Capture the cell that displays the provided text and extract its (X, Y) central coordinate. 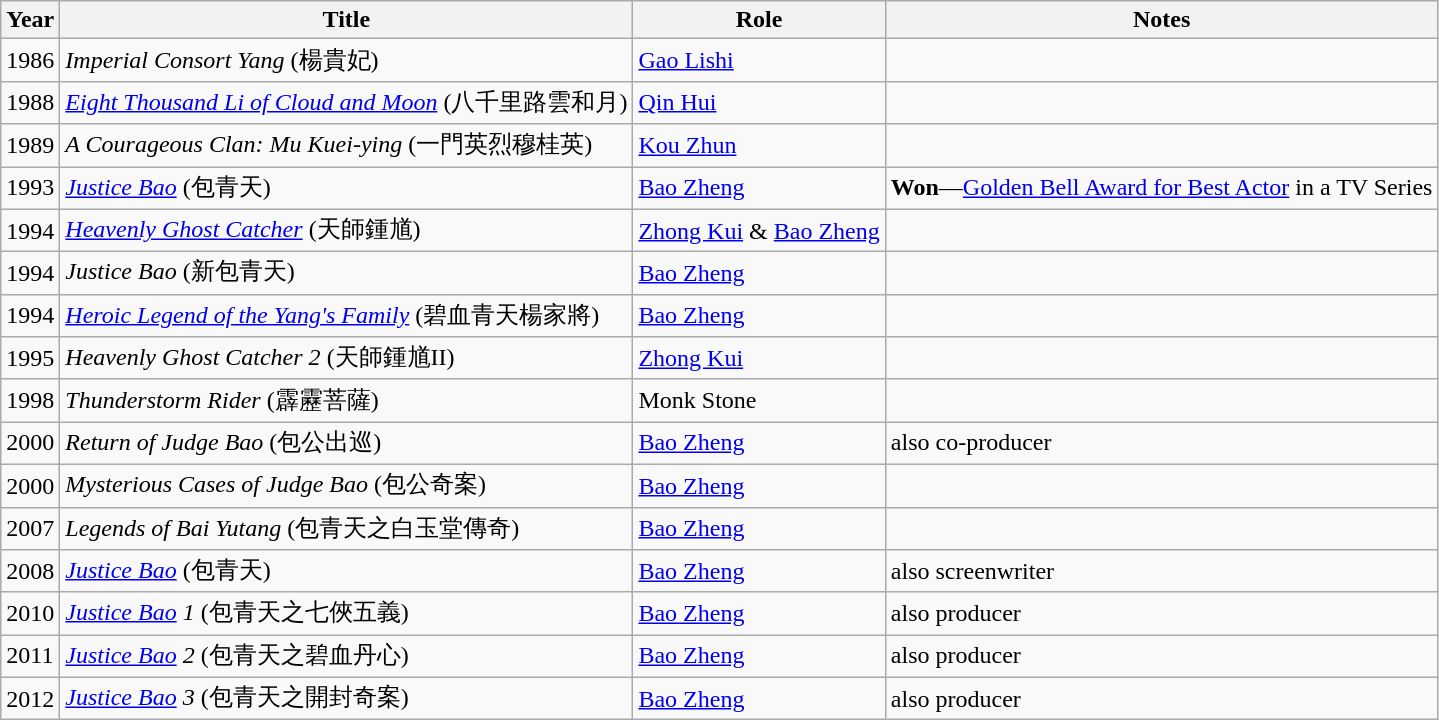
2012 (30, 698)
also screenwriter (1162, 572)
1986 (30, 60)
Kou Zhun (759, 146)
Justice Bao 3 (包青天之開封奇案) (346, 698)
Legends of Bai Yutang (包青天之白玉堂傳奇) (346, 528)
Eight Thousand Li of Cloud and Moon (八千里路雲和月) (346, 102)
Mysterious Cases of Judge Bao (包公奇案) (346, 486)
Zhong Kui (759, 358)
also co-producer (1162, 444)
Heavenly Ghost Catcher 2 (天師鍾馗II) (346, 358)
Thunderstorm Rider (霹靂菩薩) (346, 400)
Year (30, 20)
Role (759, 20)
1993 (30, 188)
Monk Stone (759, 400)
1998 (30, 400)
Won—Golden Bell Award for Best Actor in a TV Series (1162, 188)
Title (346, 20)
Notes (1162, 20)
Justice Bao (新包青天) (346, 274)
Imperial Consort Yang (楊貴妃) (346, 60)
1995 (30, 358)
Justice Bao 1 (包青天之七俠五義) (346, 614)
Justice Bao 2 (包青天之碧血丹心) (346, 656)
1989 (30, 146)
2007 (30, 528)
Qin Hui (759, 102)
Gao Lishi (759, 60)
Zhong Kui & Bao Zheng (759, 230)
Return of Judge Bao (包公出巡) (346, 444)
2010 (30, 614)
A Courageous Clan: Mu Kuei-ying (一門英烈穆桂英) (346, 146)
2011 (30, 656)
Heroic Legend of the Yang's Family (碧血青天楊家將) (346, 316)
Heavenly Ghost Catcher (天師鍾馗) (346, 230)
1988 (30, 102)
2008 (30, 572)
